Capture the cell that displays the provided text and extract its [x, y] central coordinate. 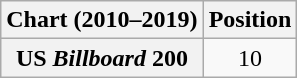
Position [250, 20]
Chart (2010–2019) [102, 20]
10 [250, 58]
US Billboard 200 [102, 58]
